Return the (x, y) coordinate for the center point of the cell that contains the specified text.  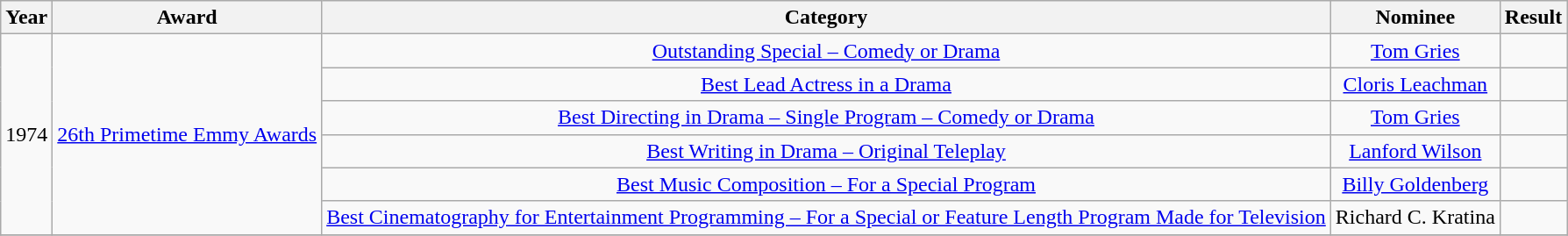
Outstanding Special – Comedy or Drama (826, 51)
Lanford Wilson (1415, 151)
Best Lead Actress in a Drama (826, 84)
Cloris Leachman (1415, 84)
Best Music Composition – For a Special Program (826, 184)
Category (826, 18)
Best Writing in Drama – Original Teleplay (826, 151)
Best Cinematography for Entertainment Programming – For a Special or Feature Length Program Made for Television (826, 218)
Award (188, 18)
1974 (26, 134)
Result (1533, 18)
Year (26, 18)
Richard C. Kratina (1415, 218)
Best Directing in Drama – Single Program – Comedy or Drama (826, 118)
Billy Goldenberg (1415, 184)
26th Primetime Emmy Awards (188, 134)
Nominee (1415, 18)
